Return the (X, Y) coordinate for the center point of the cell that contains the specified text.  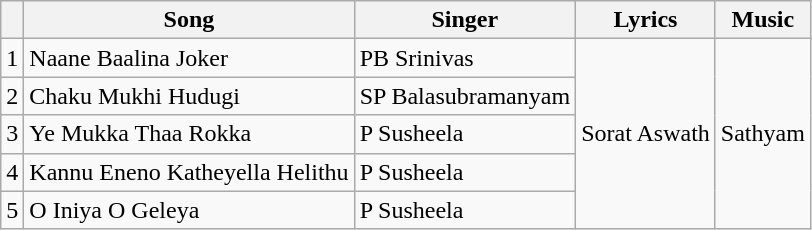
Ye Mukka Thaa Rokka (189, 134)
PB Srinivas (464, 58)
Sorat Aswath (646, 134)
SP Balasubramanyam (464, 96)
Song (189, 20)
1 (12, 58)
O Iniya O Geleya (189, 210)
Music (762, 20)
2 (12, 96)
3 (12, 134)
Kannu Eneno Katheyella Helithu (189, 172)
Chaku Mukhi Hudugi (189, 96)
Naane Baalina Joker (189, 58)
4 (12, 172)
Lyrics (646, 20)
Sathyam (762, 134)
Singer (464, 20)
5 (12, 210)
